Extract the (X, Y) coordinate from the center of the cell holding the provided text.  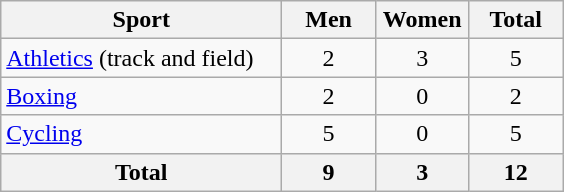
Boxing (142, 96)
Women (422, 20)
Athletics (track and field) (142, 58)
12 (516, 172)
Sport (142, 20)
Men (329, 20)
Cycling (142, 134)
9 (329, 172)
